Identify which cell holds the provided text, then report its (x, y) central coordinate. 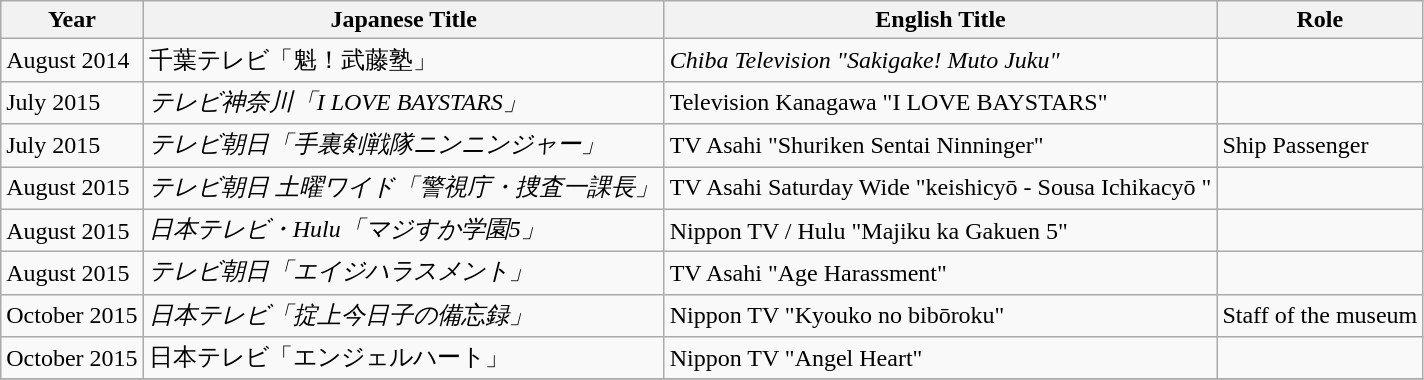
テレビ朝日「手裏剣戦隊ニンニンジャー」 (404, 146)
Staff of the museum (1320, 316)
Nippon TV "Angel Heart" (940, 358)
千葉テレビ「魁！武藤塾」 (404, 60)
日本テレビ「エンジェルハート」 (404, 358)
日本テレビ・Hulu「マジすか学園5」 (404, 230)
Nippon TV / Hulu "Majiku ka Gakuen 5" (940, 230)
Role (1320, 20)
Nippon TV "Kyouko no bibōroku" (940, 316)
Chiba Television "Sakigake! Muto Juku" (940, 60)
テレビ朝日「エイジハラスメント」 (404, 274)
Year (72, 20)
August 2014 (72, 60)
テレビ朝日 土曜ワイド「警視庁・捜査一課長」 (404, 188)
TV Asahi "Shuriken Sentai Ninninger" (940, 146)
Television Kanagawa "I LOVE BAYSTARS" (940, 102)
Ship Passenger (1320, 146)
TV Asahi Saturday Wide "keishicyō - Sousa Ichikacyō " (940, 188)
Japanese Title (404, 20)
TV Asahi "Age Harassment" (940, 274)
日本テレビ「掟上今日子の備忘録」 (404, 316)
テレビ神奈川「I LOVE BAYSTARS」 (404, 102)
English Title (940, 20)
